Determine the [X, Y] coordinate at the center of the cell enclosing the given text.  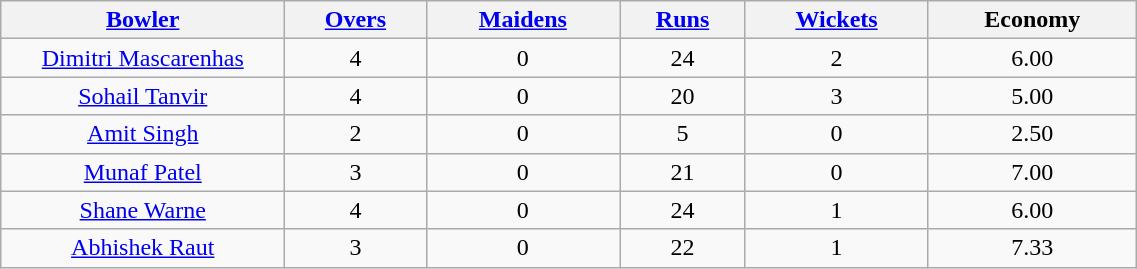
Abhishek Raut [143, 248]
Economy [1032, 20]
Maidens [523, 20]
20 [683, 96]
Bowler [143, 20]
Wickets [836, 20]
7.33 [1032, 248]
5.00 [1032, 96]
22 [683, 248]
Shane Warne [143, 210]
2.50 [1032, 134]
Overs [356, 20]
Sohail Tanvir [143, 96]
21 [683, 172]
Dimitri Mascarenhas [143, 58]
Munaf Patel [143, 172]
Amit Singh [143, 134]
7.00 [1032, 172]
5 [683, 134]
Runs [683, 20]
